Extract the [x, y] coordinate from the center of the cell holding the provided text.  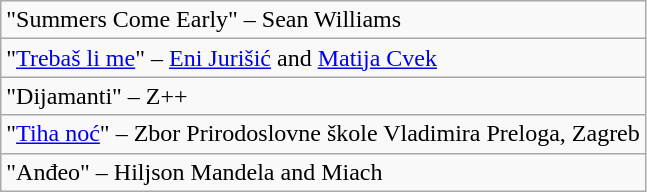
"Summers Come Early" – Sean Williams [324, 20]
"Tiha noć" – Zbor Prirodoslovne škole Vladimira Preloga, Zagreb [324, 134]
"Trebaš li me" – Eni Jurišić and Matija Cvek [324, 58]
"Anđeo" – Hiljson Mandela and Miach [324, 172]
"Dijamanti" – Z++ [324, 96]
